Identify which cell holds the provided text, then report its (x, y) central coordinate. 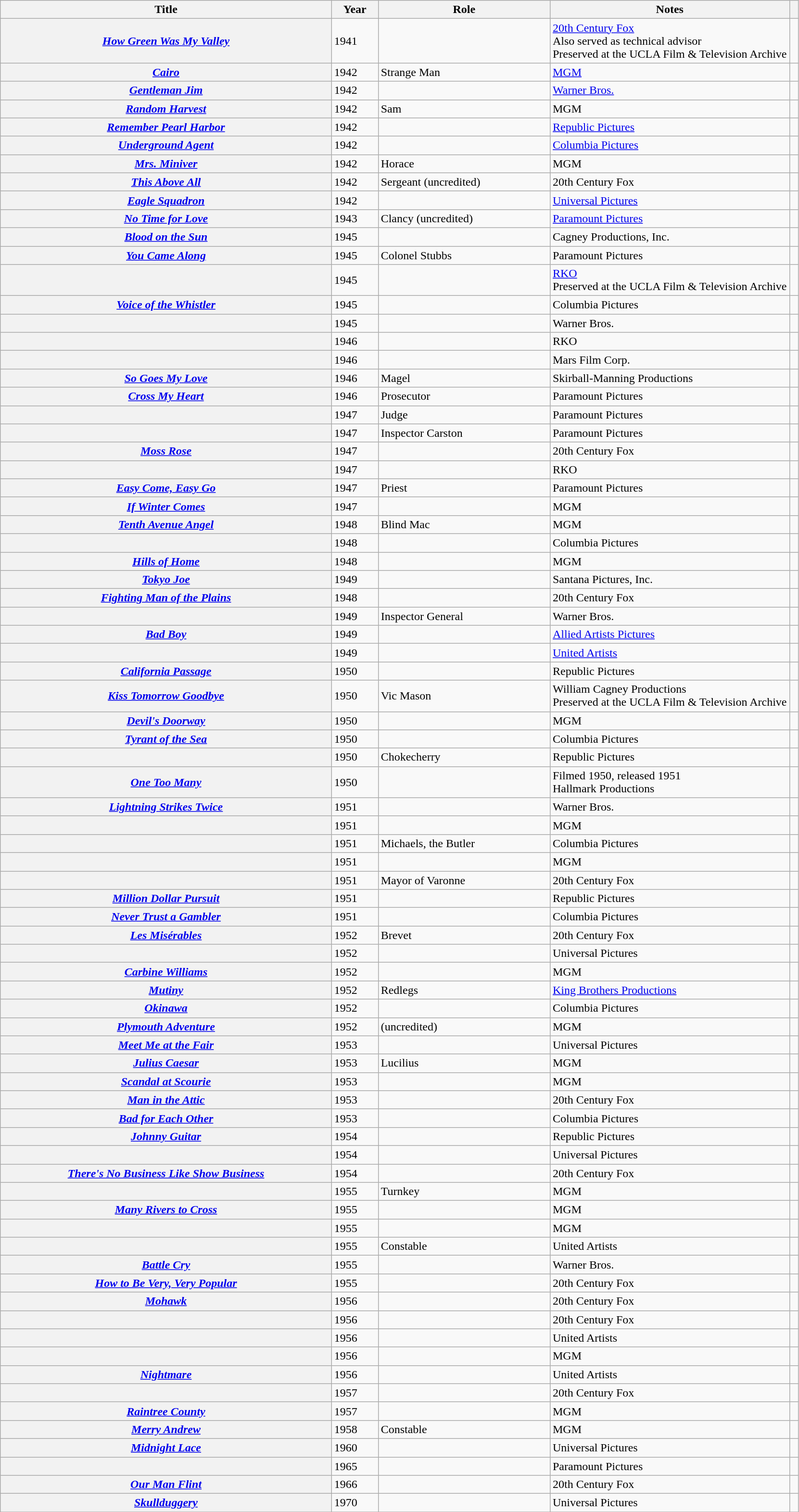
Our Man Flint (166, 1485)
Priest (464, 488)
Nightmare (166, 1374)
Les Misérables (166, 935)
Man in the Attic (166, 1100)
Moss Rose (166, 451)
Mutiny (166, 990)
Year (355, 10)
Michaels, the Butler (464, 843)
William Cagney ProductionsPreserved at the UCLA Film & Television Archive (670, 696)
Chokecherry (464, 757)
Merry Andrew (166, 1429)
1958 (355, 1429)
Brevet (464, 935)
One Too Many (166, 782)
Okinawa (166, 1008)
Clancy (uncredited) (464, 218)
Plymouth Adventure (166, 1027)
Mars Film Corp. (670, 360)
Cairo (166, 72)
You Came Along (166, 255)
California Passage (166, 671)
Remember Pearl Harbor (166, 127)
Sergeant (uncredited) (464, 182)
So Goes My Love (166, 378)
Gentleman Jim (166, 90)
How to Be Very, Very Popular (166, 1283)
Lucilius (464, 1063)
Judge (464, 415)
How Green Was My Valley (166, 41)
Blood on the Sun (166, 237)
RKO Preserved at the UCLA Film & Television Archive (670, 280)
If Winter Comes (166, 506)
There's No Business Like Show Business (166, 1173)
Tyrant of the Sea (166, 739)
Cagney Productions, Inc. (670, 237)
Inspector General (464, 616)
Skirball-Manning Productions (670, 378)
Santana Pictures, Inc. (670, 580)
Lightning Strikes Twice (166, 807)
Easy Come, Easy Go (166, 488)
(uncredited) (464, 1027)
Magel (464, 378)
Johnny Guitar (166, 1136)
Title (166, 10)
1943 (355, 218)
Midnight Lace (166, 1448)
Many Rivers to Cross (166, 1210)
Cross My Heart (166, 396)
No Time for Love (166, 218)
This Above All (166, 182)
Voice of the Whistler (166, 305)
Vic Mason (464, 696)
Underground Agent (166, 145)
Scandal at Scourie (166, 1081)
Blind Mac (464, 524)
Mrs. Miniver (166, 164)
Never Trust a Gambler (166, 917)
Colonel Stubbs (464, 255)
Inspector Carston (464, 433)
Horace (464, 164)
King Brothers Productions (670, 990)
Prosecutor (464, 396)
Turnkey (464, 1192)
Bad Boy (166, 635)
Tokyo Joe (166, 580)
Battle Cry (166, 1265)
Julius Caesar (166, 1063)
Skullduggery (166, 1503)
20th Century FoxAlso served as technical advisorPreserved at the UCLA Film & Television Archive (670, 41)
Random Harvest (166, 109)
Carbine Williams (166, 972)
Raintree County (166, 1411)
Bad for Each Other (166, 1118)
1966 (355, 1485)
Million Dollar Pursuit (166, 899)
Allied Artists Pictures (670, 635)
Mohawk (166, 1301)
Sam (464, 109)
Role (464, 10)
Strange Man (464, 72)
Notes (670, 10)
Meet Me at the Fair (166, 1045)
Fighting Man of the Plains (166, 598)
Eagle Squadron (166, 200)
1970 (355, 1503)
1960 (355, 1448)
1965 (355, 1466)
1941 (355, 41)
Kiss Tomorrow Goodbye (166, 696)
Tenth Avenue Angel (166, 524)
Redlegs (464, 990)
Filmed 1950, released 1951Hallmark Productions (670, 782)
Mayor of Varonne (464, 880)
Hills of Home (166, 561)
Devil's Doorway (166, 721)
